Output the (x, y) coordinate of the center of the cell containing the given text.  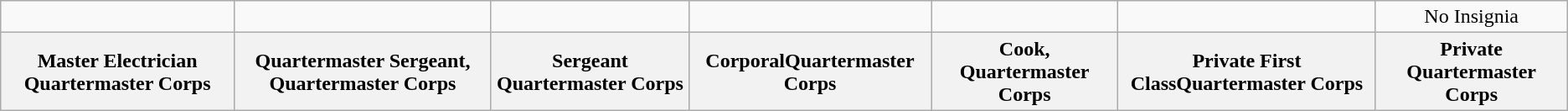
Private First ClassQuartermaster Corps (1246, 71)
No Insignia (1471, 17)
Sergeant Quartermaster Corps (590, 71)
CorporalQuartermaster Corps (809, 71)
Cook, Quartermaster Corps (1025, 71)
Master Electrician Quartermaster Corps (117, 71)
Quartermaster Sergeant, Quartermaster Corps (362, 71)
Private Quartermaster Corps (1471, 71)
